Pinpoint the cell where the given text exists, returning its (x, y) midpoint coordinate. 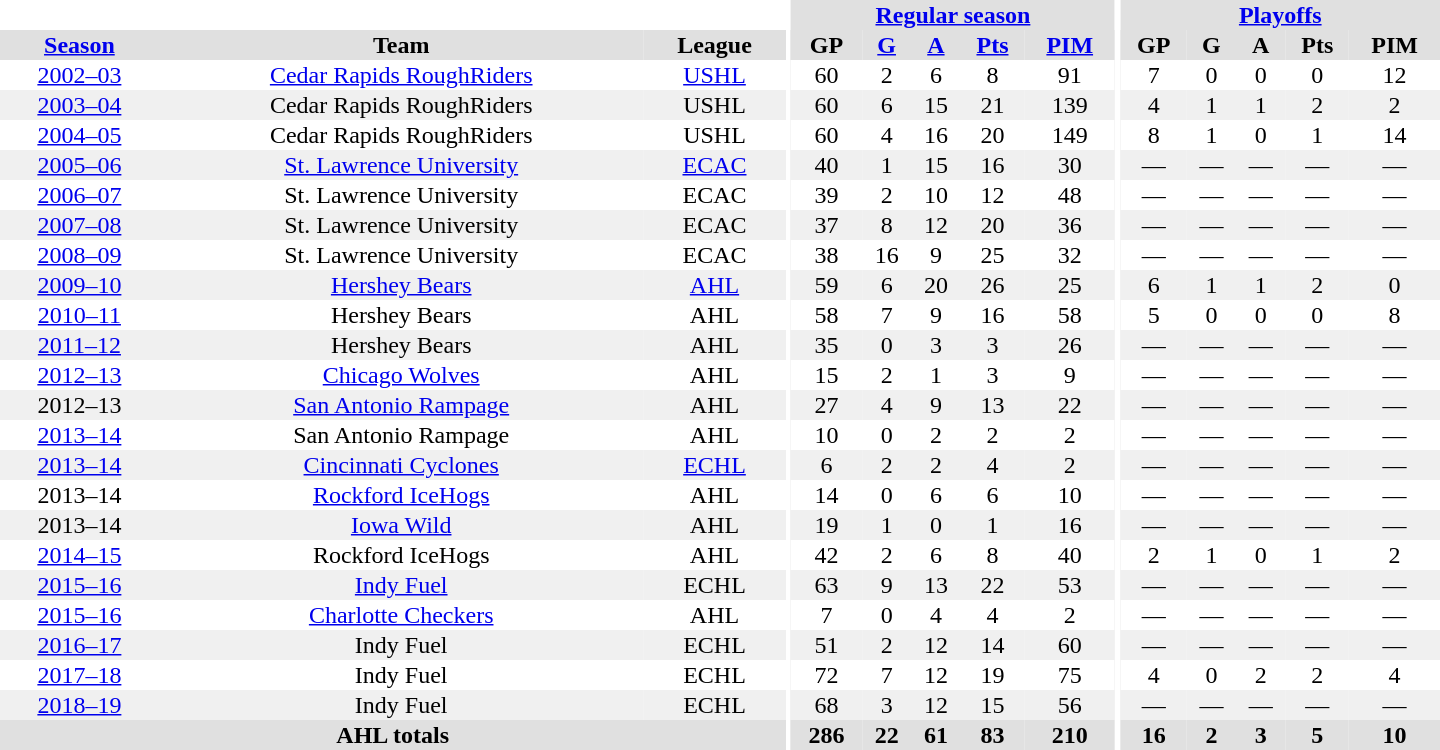
Iowa Wild (402, 525)
AHL totals (392, 735)
Charlotte Checkers (402, 615)
53 (1070, 585)
2017–18 (80, 675)
37 (826, 225)
42 (826, 555)
210 (1070, 735)
91 (1070, 75)
286 (826, 735)
2004–05 (80, 135)
35 (826, 345)
2005–06 (80, 165)
149 (1070, 135)
2009–10 (80, 285)
83 (993, 735)
30 (1070, 165)
Cincinnati Cyclones (402, 465)
2003–04 (80, 105)
51 (826, 645)
Chicago Wolves (402, 375)
59 (826, 285)
2006–07 (80, 195)
38 (826, 255)
68 (826, 705)
Season (80, 45)
2016–17 (80, 645)
32 (1070, 255)
League (715, 45)
2002–03 (80, 75)
72 (826, 675)
2014–15 (80, 555)
Regular season (953, 15)
2011–12 (80, 345)
Playoffs (1280, 15)
2007–08 (80, 225)
61 (936, 735)
63 (826, 585)
139 (1070, 105)
75 (1070, 675)
27 (826, 405)
2010–11 (80, 315)
48 (1070, 195)
2008–09 (80, 255)
Team (402, 45)
39 (826, 195)
2018–19 (80, 705)
56 (1070, 705)
36 (1070, 225)
21 (993, 105)
